Locate the cell with the specified text and output its (x, y) center coordinate. 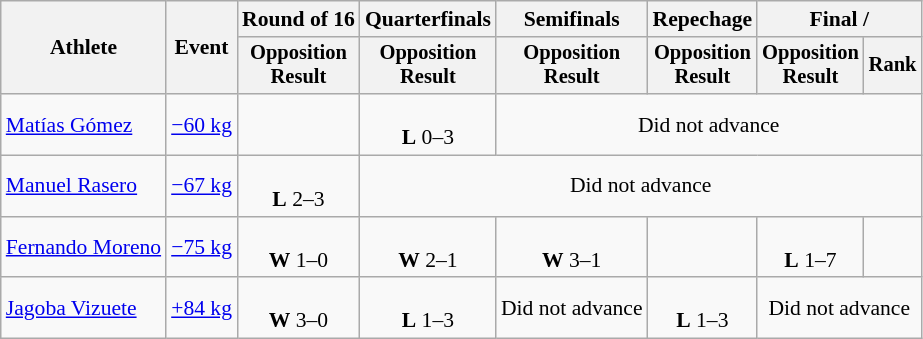
W 2–1 (428, 248)
+84 kg (202, 308)
W 3–0 (298, 308)
Event (202, 48)
Fernando Moreno (84, 248)
L 1–7 (810, 248)
L 2–3 (298, 186)
Rank (893, 66)
−67 kg (202, 186)
Manuel Rasero (84, 186)
Quarterfinals (428, 19)
Semifinals (572, 19)
Round of 16 (298, 19)
Jagoba Vizuete (84, 308)
Athlete (84, 48)
W 1–0 (298, 248)
Repechage (703, 19)
W 3–1 (572, 248)
Final / (839, 19)
−75 kg (202, 248)
Matías Gómez (84, 124)
−60 kg (202, 124)
L 0–3 (428, 124)
